Locate the cell with the specified text and output its [X, Y] center coordinate. 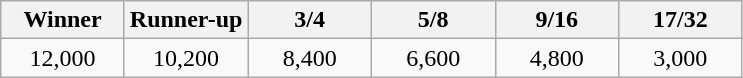
Winner [63, 20]
6,600 [433, 58]
3/4 [310, 20]
9/16 [557, 20]
3,000 [681, 58]
5/8 [433, 20]
4,800 [557, 58]
12,000 [63, 58]
10,200 [186, 58]
Runner-up [186, 20]
8,400 [310, 58]
17/32 [681, 20]
